Extract the (X, Y) coordinate from the center of the cell holding the provided text.  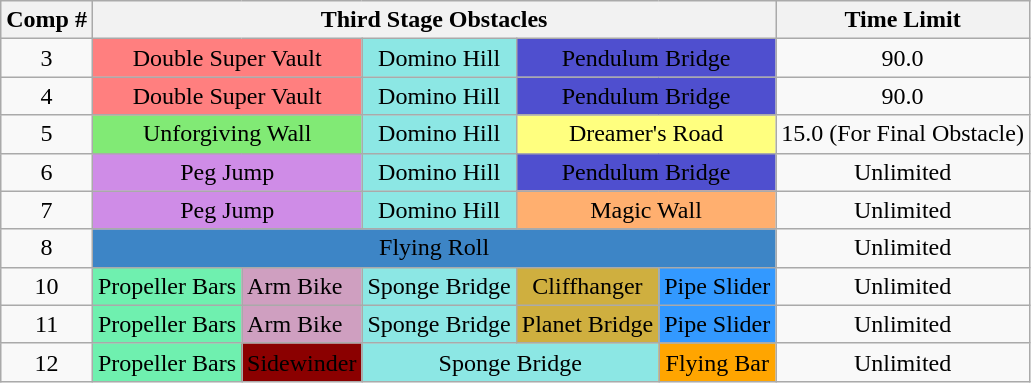
7 (47, 210)
12 (47, 362)
6 (47, 172)
8 (47, 248)
Sidewinder (302, 362)
10 (47, 286)
11 (47, 324)
Flying Bar (718, 362)
5 (47, 134)
Dreamer's Road (646, 134)
Planet Bridge (587, 324)
4 (47, 96)
Flying Roll (434, 248)
3 (47, 58)
Unforgiving Wall (226, 134)
Third Stage Obstacles (434, 20)
Comp # (47, 20)
Magic Wall (646, 210)
Time Limit (903, 20)
15.0 (For Final Obstacle) (903, 134)
Cliffhanger (587, 286)
